Extract the (X, Y) coordinate from the center of the cell holding the provided text.  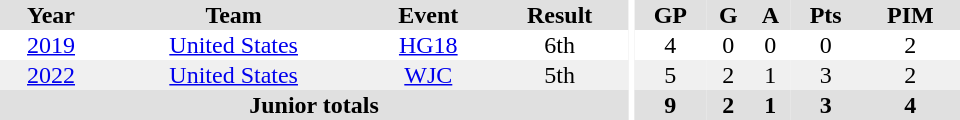
WJC (428, 75)
6th (560, 45)
Year (51, 15)
A (770, 15)
9 (670, 105)
Team (234, 15)
2019 (51, 45)
Junior totals (314, 105)
Pts (826, 15)
Event (428, 15)
5 (670, 75)
G (728, 15)
2022 (51, 75)
5th (560, 75)
GP (670, 15)
PIM (910, 15)
Result (560, 15)
HG18 (428, 45)
